Scan for the cell matching the given text and deliver its (x, y) coordinate at center. 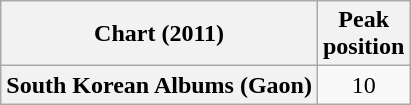
10 (363, 85)
South Korean Albums (Gaon) (160, 85)
Peakposition (363, 34)
Chart (2011) (160, 34)
